Capture the cell that displays the provided text and extract its (x, y) central coordinate. 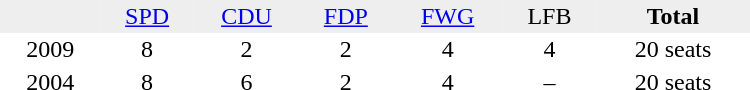
Total (673, 16)
LFB (550, 16)
2009 (50, 50)
8 (148, 50)
SPD (148, 16)
FWG (447, 16)
20 seats (673, 50)
FDP (346, 16)
CDU (247, 16)
